Provide the (X, Y) coordinate of the cell's center where the given text is located.  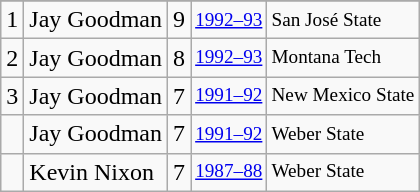
New Mexico State (343, 96)
San José State (343, 20)
8 (180, 58)
3 (12, 96)
2 (12, 58)
Montana Tech (343, 58)
1987–88 (229, 172)
9 (180, 20)
1 (12, 20)
Kevin Nixon (96, 172)
